Locate the cell with the specified text and output its (X, Y) center coordinate. 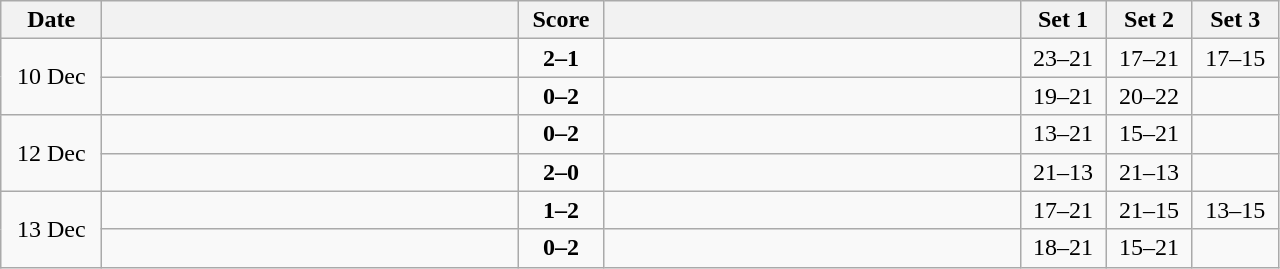
18–21 (1063, 248)
10 Dec (52, 77)
19–21 (1063, 96)
2–0 (561, 172)
23–21 (1063, 58)
1–2 (561, 210)
Date (52, 20)
20–22 (1149, 96)
13–21 (1063, 134)
2–1 (561, 58)
13 Dec (52, 229)
Set 1 (1063, 20)
Set 2 (1149, 20)
Set 3 (1235, 20)
17–15 (1235, 58)
Score (561, 20)
12 Dec (52, 153)
13–15 (1235, 210)
21–15 (1149, 210)
